Output the [x, y] coordinate of the center of the cell containing the given text.  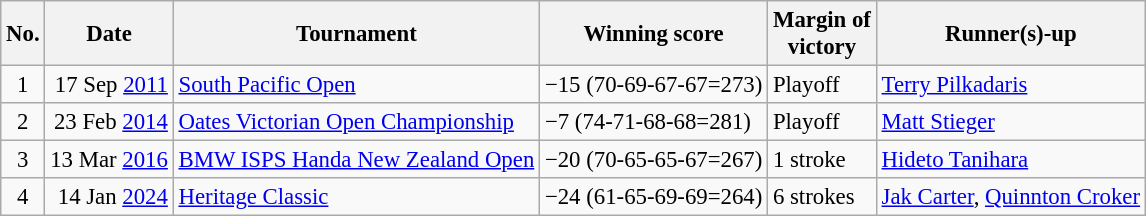
Date [109, 34]
BMW ISPS Handa New Zealand Open [356, 160]
17 Sep 2011 [109, 85]
−15 (70-69-67-67=273) [654, 85]
Hideto Tanihara [1010, 160]
Margin ofvictory [822, 34]
23 Feb 2014 [109, 122]
2 [23, 122]
1 [23, 85]
Tournament [356, 34]
Runner(s)-up [1010, 34]
14 Jan 2024 [109, 197]
3 [23, 160]
1 stroke [822, 160]
No. [23, 34]
Oates Victorian Open Championship [356, 122]
Winning score [654, 34]
6 strokes [822, 197]
−24 (61-65-69-69=264) [654, 197]
Terry Pilkadaris [1010, 85]
Jak Carter, Quinnton Croker [1010, 197]
−7 (74-71-68-68=281) [654, 122]
−20 (70-65-65-67=267) [654, 160]
4 [23, 197]
Matt Stieger [1010, 122]
Heritage Classic [356, 197]
South Pacific Open [356, 85]
13 Mar 2016 [109, 160]
